Pinpoint the cell where the given text exists, returning its (X, Y) midpoint coordinate. 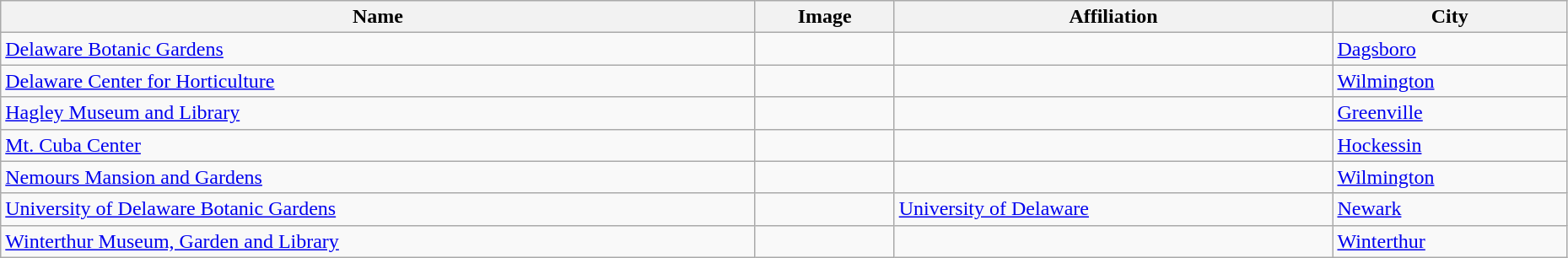
Greenville (1449, 113)
Affiliation (1113, 17)
Mt. Cuba Center (378, 145)
Nemours Mansion and Gardens (378, 177)
Name (378, 17)
Delaware Center for Horticulture (378, 81)
Winterthur (1449, 241)
University of Delaware Botanic Gardens (378, 209)
University of Delaware (1113, 209)
Newark (1449, 209)
Hockessin (1449, 145)
Delaware Botanic Gardens (378, 49)
Winterthur Museum, Garden and Library (378, 241)
Hagley Museum and Library (378, 113)
City (1449, 17)
Dagsboro (1449, 49)
Image (825, 17)
